Search for the cell housing the specified text and yield its (x, y) center coordinate. 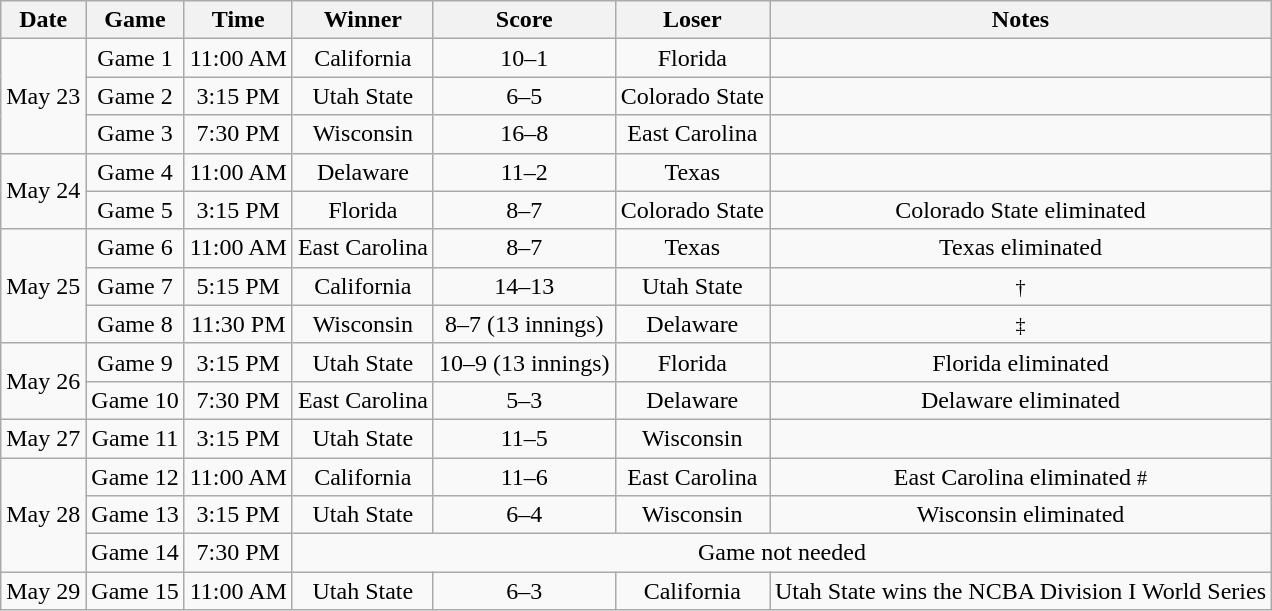
East Carolina eliminated # (1021, 477)
Game 6 (135, 248)
Game 5 (135, 210)
May 28 (44, 515)
Score (524, 20)
Texas eliminated (1021, 248)
Game (135, 20)
Time (238, 20)
Winner (362, 20)
10–1 (524, 58)
Game 15 (135, 591)
Delaware eliminated (1021, 400)
May 27 (44, 438)
Game 1 (135, 58)
Game 12 (135, 477)
10–9 (13 innings) (524, 362)
6–4 (524, 515)
11–6 (524, 477)
† (1021, 286)
11:30 PM (238, 324)
8–7 (13 innings) (524, 324)
Colorado State eliminated (1021, 210)
Game 3 (135, 134)
May 29 (44, 591)
Notes (1021, 20)
16–8 (524, 134)
Loser (692, 20)
Game 11 (135, 438)
6–5 (524, 96)
Game 2 (135, 96)
5–3 (524, 400)
11–2 (524, 172)
Game 14 (135, 553)
14–13 (524, 286)
Wisconsin eliminated (1021, 515)
Date (44, 20)
Game 10 (135, 400)
May 26 (44, 381)
Utah State wins the NCBA Division I World Series (1021, 591)
Florida eliminated (1021, 362)
‡ (1021, 324)
Game 8 (135, 324)
Game not needed (782, 553)
Game 9 (135, 362)
5:15 PM (238, 286)
May 24 (44, 191)
6–3 (524, 591)
Game 7 (135, 286)
Game 4 (135, 172)
May 25 (44, 286)
May 23 (44, 96)
Game 13 (135, 515)
11–5 (524, 438)
